Return the (X, Y) coordinate for the center point of the cell that contains the specified text.  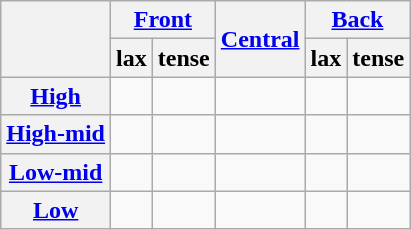
Low (56, 210)
Low-mid (56, 172)
High-mid (56, 134)
Central (260, 39)
Back (358, 20)
High (56, 96)
Front (164, 20)
